Extract the (x, y) coordinate from the center of the cell holding the provided text.  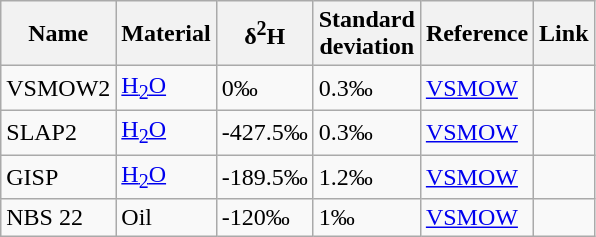
Material (166, 34)
1.2‰ (366, 176)
-427.5‰ (264, 132)
1‰ (366, 218)
Reference (476, 34)
-120‰ (264, 218)
VSMOW2 (58, 88)
-189.5‰ (264, 176)
δ2H (264, 34)
Standarddeviation (366, 34)
NBS 22 (58, 218)
Link (564, 34)
SLAP2 (58, 132)
0‰ (264, 88)
Oil (166, 218)
GISP (58, 176)
Name (58, 34)
